Detect which cell encompasses the target text, then output its (x, y) center coordinate. 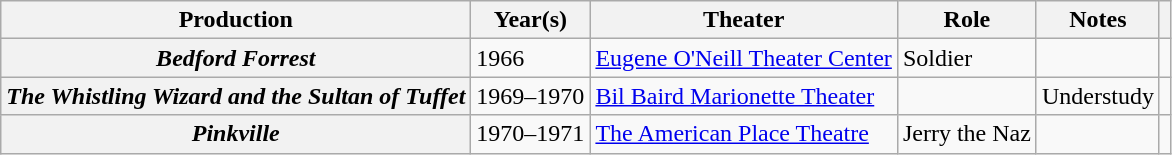
Jerry the Naz (966, 134)
Bil Baird Marionette Theater (744, 96)
The American Place Theatre (744, 134)
The Whistling Wizard and the Sultan of Tuffet (236, 96)
Bedford Forrest (236, 58)
Role (966, 20)
Eugene O'Neill Theater Center (744, 58)
Pinkville (236, 134)
Soldier (966, 58)
Theater (744, 20)
1966 (530, 58)
Year(s) (530, 20)
Notes (1098, 20)
Understudy (1098, 96)
Production (236, 20)
1969–1970 (530, 96)
1970–1971 (530, 134)
